Detect which cell encompasses the target text, then output its (X, Y) center coordinate. 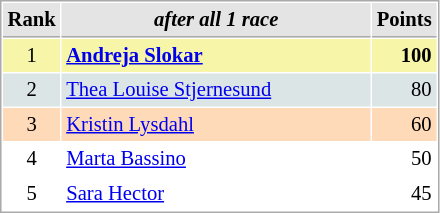
Points (404, 20)
60 (404, 124)
5 (32, 194)
100 (404, 56)
Kristin Lysdahl (216, 124)
Rank (32, 20)
Marta Bassino (216, 158)
Andreja Slokar (216, 56)
1 (32, 56)
Sara Hector (216, 194)
4 (32, 158)
3 (32, 124)
45 (404, 194)
Thea Louise Stjernesund (216, 90)
2 (32, 90)
50 (404, 158)
80 (404, 90)
after all 1 race (216, 20)
